Output the (X, Y) coordinate of the center of the cell containing the given text.  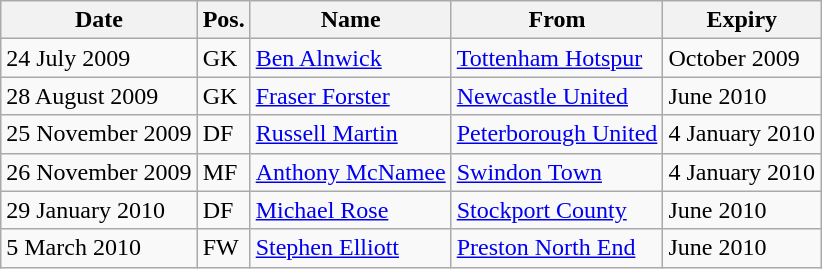
FW (224, 248)
Swindon Town (557, 172)
28 August 2009 (99, 96)
Tottenham Hotspur (557, 58)
Russell Martin (350, 134)
October 2009 (742, 58)
From (557, 20)
Pos. (224, 20)
Anthony McNamee (350, 172)
MF (224, 172)
26 November 2009 (99, 172)
Expiry (742, 20)
Newcastle United (557, 96)
29 January 2010 (99, 210)
Stephen Elliott (350, 248)
24 July 2009 (99, 58)
Ben Alnwick (350, 58)
Stockport County (557, 210)
5 March 2010 (99, 248)
Date (99, 20)
Peterborough United (557, 134)
25 November 2009 (99, 134)
Name (350, 20)
Fraser Forster (350, 96)
Michael Rose (350, 210)
Preston North End (557, 248)
